Extract the (x, y) coordinate from the center of the cell holding the provided text.  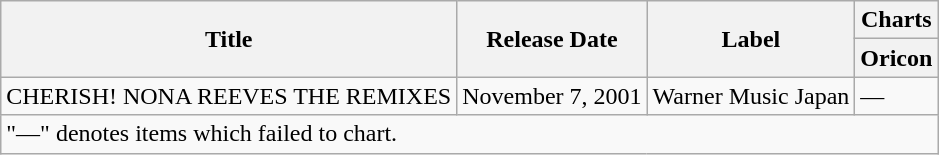
Oricon (896, 58)
Label (751, 39)
Charts (896, 20)
November 7, 2001 (552, 96)
"—" denotes items which failed to chart. (470, 134)
Release Date (552, 39)
Warner Music Japan (751, 96)
— (896, 96)
CHERISH! NONA REEVES THE REMIXES (229, 96)
Title (229, 39)
